Locate the cell with the specified text and output its [X, Y] center coordinate. 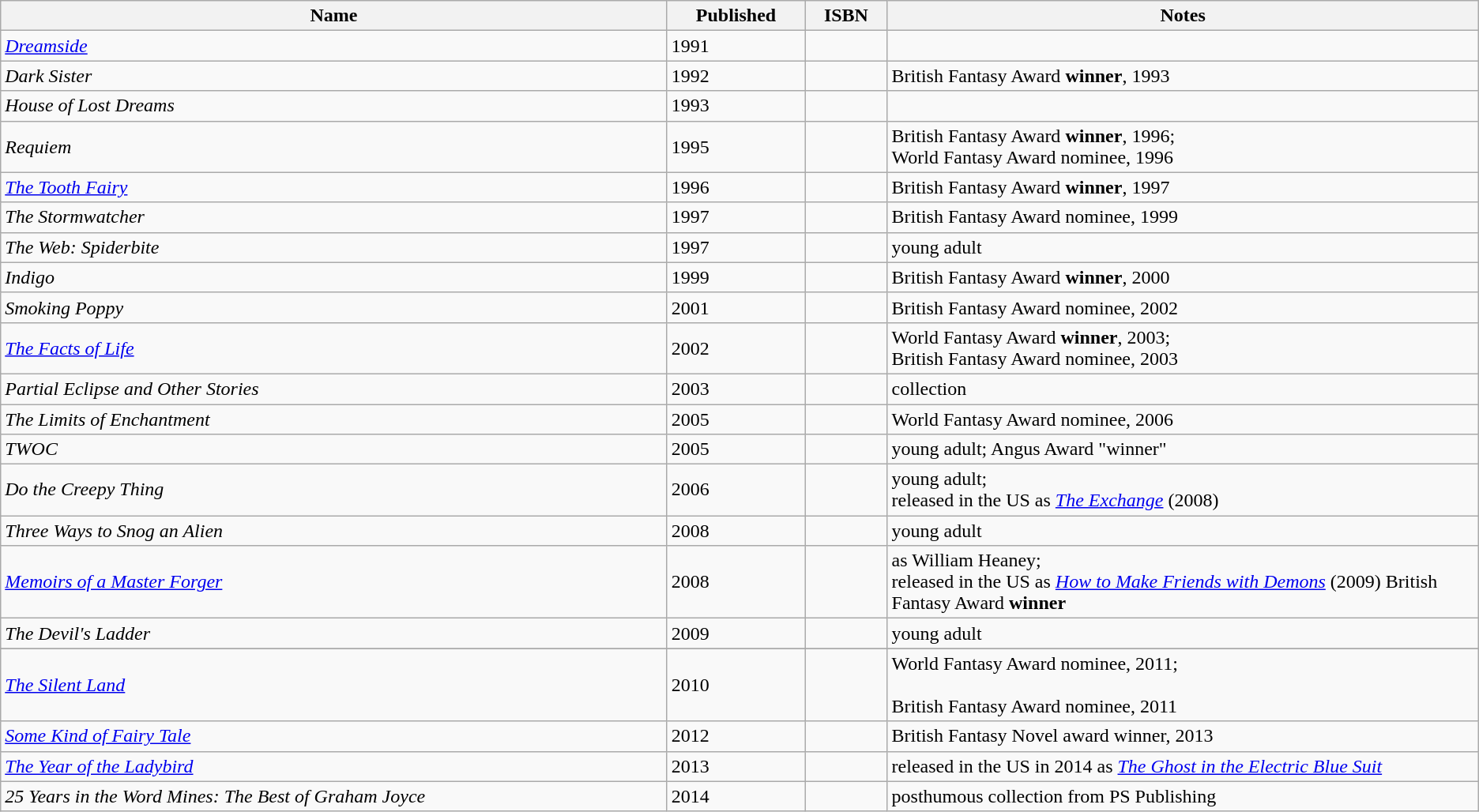
collection [1183, 389]
2006 [736, 490]
1999 [736, 277]
British Fantasy Award winner, 1993 [1183, 76]
The Stormwatcher [333, 217]
The Limits of Enchantment [333, 419]
British Fantasy Award nominee, 2002 [1183, 307]
British Fantasy Award nominee, 1999 [1183, 217]
young adult; released in the US as The Exchange (2008) [1183, 490]
2001 [736, 307]
World Fantasy Award nominee, 2011;British Fantasy Award nominee, 2011 [1183, 685]
Name [333, 16]
Memoirs of a Master Forger [333, 582]
British Fantasy Award winner, 1996;World Fantasy Award nominee, 1996 [1183, 147]
Indigo [333, 277]
Published [736, 16]
The Year of the Ladybird [333, 766]
House of Lost Dreams [333, 106]
British Fantasy Award winner, 1997 [1183, 187]
young adult; Angus Award "winner" [1183, 449]
Dreamside [333, 46]
2009 [736, 633]
The Tooth Fairy [333, 187]
1995 [736, 147]
British Fantasy Award winner, 2000 [1183, 277]
TWOC [333, 449]
World Fantasy Award nominee, 2006 [1183, 419]
1996 [736, 187]
Some Kind of Fairy Tale [333, 736]
World Fantasy Award winner, 2003;British Fantasy Award nominee, 2003 [1183, 348]
The Facts of Life [333, 348]
2002 [736, 348]
2013 [736, 766]
Requiem [333, 147]
2014 [736, 796]
Partial Eclipse and Other Stories [333, 389]
2010 [736, 685]
The Devil's Ladder [333, 633]
Notes [1183, 16]
25 Years in the Word Mines: The Best of Graham Joyce [333, 796]
2012 [736, 736]
1992 [736, 76]
Three Ways to Snog an Alien [333, 531]
Smoking Poppy [333, 307]
The Silent Land [333, 685]
posthumous collection from PS Publishing [1183, 796]
British Fantasy Novel award winner, 2013 [1183, 736]
released in the US in 2014 as The Ghost in the Electric Blue Suit [1183, 766]
1991 [736, 46]
Dark Sister [333, 76]
Do the Creepy Thing [333, 490]
ISBN [846, 16]
as William Heaney;released in the US as How to Make Friends with Demons (2009) British Fantasy Award winner [1183, 582]
2003 [736, 389]
1993 [736, 106]
The Web: Spiderbite [333, 247]
